Output the (x, y) coordinate of the center of the cell containing the given text.  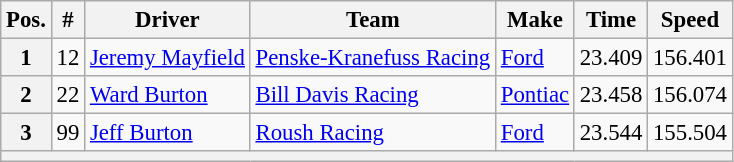
23.409 (610, 58)
155.504 (690, 133)
3 (26, 133)
Time (610, 20)
2 (26, 95)
1 (26, 58)
Jeff Burton (168, 133)
Driver (168, 20)
Make (534, 20)
Speed (690, 20)
# (68, 20)
Jeremy Mayfield (168, 58)
Penske-Kranefuss Racing (372, 58)
156.401 (690, 58)
Team (372, 20)
Ward Burton (168, 95)
23.458 (610, 95)
Pos. (26, 20)
156.074 (690, 95)
Pontiac (534, 95)
12 (68, 58)
Roush Racing (372, 133)
23.544 (610, 133)
99 (68, 133)
Bill Davis Racing (372, 95)
22 (68, 95)
